Return [X, Y] of the center of cell containing provided text 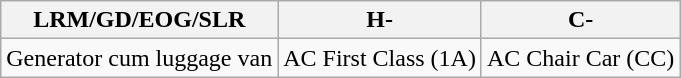
Generator cum luggage van [140, 58]
AC First Class (1A) [380, 58]
LRM/GD/EOG/SLR [140, 20]
C- [580, 20]
AC Chair Car (CC) [580, 58]
H- [380, 20]
